For the text-containing cell, return its midpoint in (x, y) coordinate format. 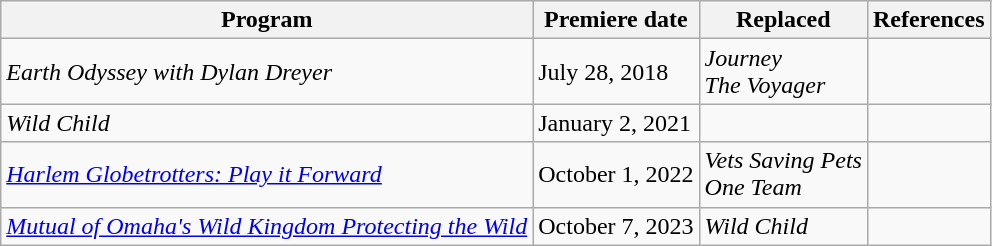
October 1, 2022 (616, 174)
References (928, 20)
January 2, 2021 (616, 123)
Mutual of Omaha's Wild Kingdom Protecting the Wild (267, 226)
Replaced (783, 20)
Program (267, 20)
JourneyThe Voyager (783, 72)
Premiere date (616, 20)
Harlem Globetrotters: Play it Forward (267, 174)
Vets Saving PetsOne Team (783, 174)
October 7, 2023 (616, 226)
Earth Odyssey with Dylan Dreyer (267, 72)
July 28, 2018 (616, 72)
